Determine the (x, y) coordinate at the center of the cell enclosing the given text.  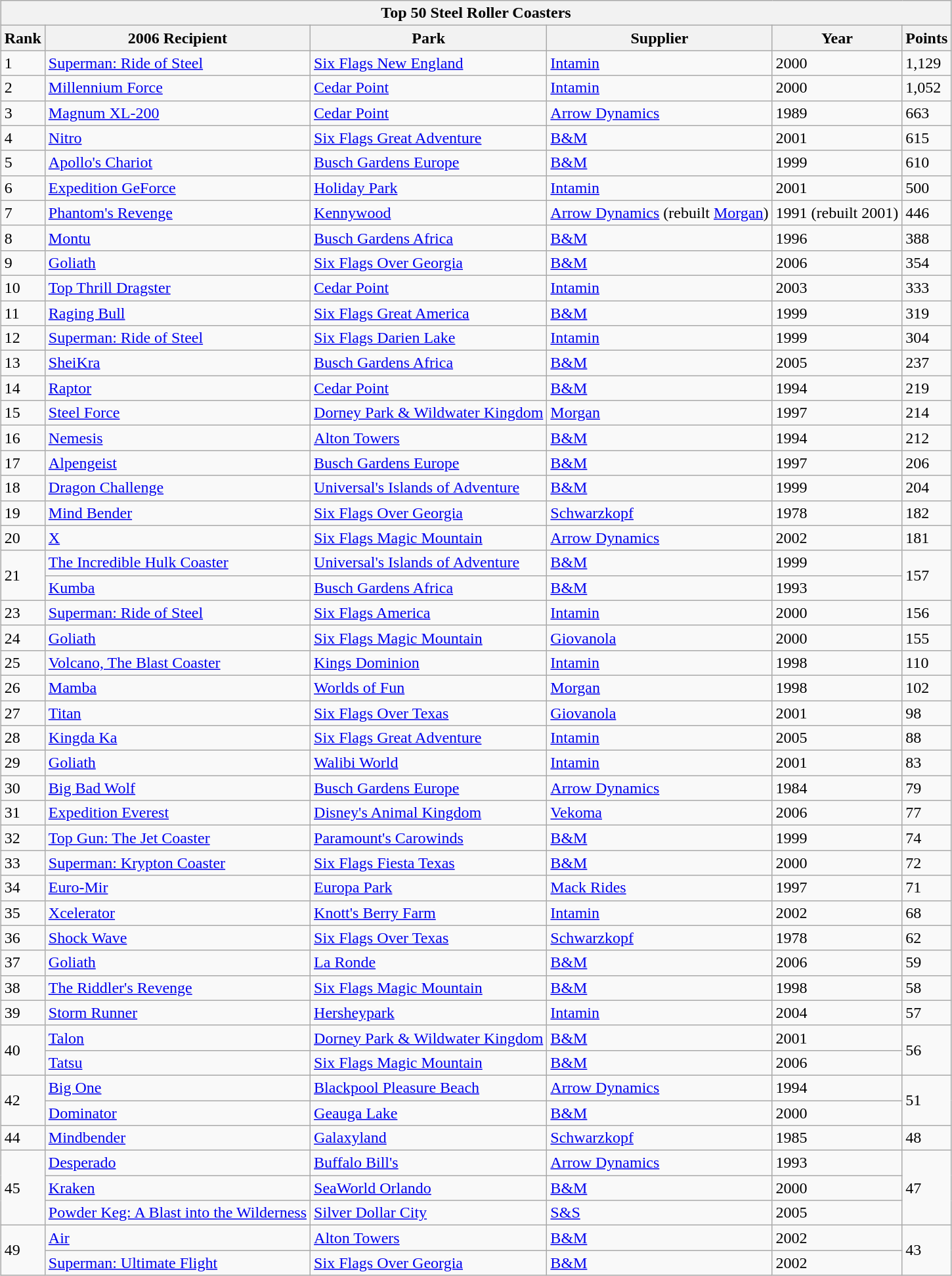
Kingda Ka (177, 738)
237 (927, 363)
181 (927, 538)
Millennium Force (177, 88)
71 (927, 888)
156 (927, 613)
44 (22, 1138)
304 (927, 338)
110 (927, 663)
Galaxyland (429, 1138)
79 (927, 788)
42 (22, 1100)
Vekoma (659, 813)
Big One (177, 1088)
Knott's Berry Farm (429, 913)
15 (22, 413)
Walibi World (429, 763)
Phantom's Revenge (177, 213)
39 (22, 1013)
1991 (rebuilt 2001) (837, 213)
62 (927, 938)
Six Flags America (429, 613)
214 (927, 413)
Six Flags New England (429, 63)
Shock Wave (177, 938)
36 (22, 938)
72 (927, 863)
615 (927, 138)
Xcelerator (177, 913)
212 (927, 438)
Disney's Animal Kingdom (429, 813)
25 (22, 663)
13 (22, 363)
Year (837, 38)
Apollo's Chariot (177, 163)
Kennywood (429, 213)
SeaWorld Orlando (429, 1188)
2004 (837, 1013)
43 (927, 1250)
500 (927, 188)
32 (22, 838)
Superman: Ultimate Flight (177, 1263)
Dragon Challenge (177, 488)
219 (927, 388)
182 (927, 513)
23 (22, 613)
7 (22, 213)
Six Flags Fiesta Texas (429, 863)
8 (22, 238)
Paramount's Carowinds (429, 838)
24 (22, 638)
68 (927, 913)
27 (22, 713)
59 (927, 963)
Holiday Park (429, 188)
4 (22, 138)
Blackpool Pleasure Beach (429, 1088)
2006 Recipient (177, 38)
11 (22, 313)
Mind Bender (177, 513)
610 (927, 163)
2003 (837, 288)
14 (22, 388)
77 (927, 813)
Top Gun: The Jet Coaster (177, 838)
Europa Park (429, 888)
Magnum XL-200 (177, 113)
45 (22, 1188)
SheiKra (177, 363)
12 (22, 338)
1,052 (927, 88)
Expedition GeForce (177, 188)
3 (22, 113)
51 (927, 1100)
Top Thrill Dragster (177, 288)
21 (22, 575)
Top 50 Steel Roller Coasters (476, 13)
48 (927, 1138)
29 (22, 763)
663 (927, 113)
74 (927, 838)
Six Flags Darien Lake (429, 338)
Arrow Dynamics (rebuilt Morgan) (659, 213)
Euro-Mir (177, 888)
83 (927, 763)
Six Flags Great America (429, 313)
102 (927, 688)
1,129 (927, 63)
34 (22, 888)
Desperado (177, 1163)
354 (927, 263)
49 (22, 1250)
19 (22, 513)
10 (22, 288)
1989 (837, 113)
S&S (659, 1213)
Montu (177, 238)
17 (22, 463)
88 (927, 738)
Air (177, 1238)
35 (22, 913)
333 (927, 288)
57 (927, 1013)
Rank (22, 38)
28 (22, 738)
Volcano, The Blast Coaster (177, 663)
Kumba (177, 588)
1984 (837, 788)
30 (22, 788)
Alpengeist (177, 463)
388 (927, 238)
1985 (837, 1138)
31 (22, 813)
Raptor (177, 388)
37 (22, 963)
Powder Keg: A Blast into the Wilderness (177, 1213)
Big Bad Wolf (177, 788)
446 (927, 213)
204 (927, 488)
Points (927, 38)
47 (927, 1188)
Worlds of Fun (429, 688)
319 (927, 313)
20 (22, 538)
9 (22, 263)
16 (22, 438)
155 (927, 638)
Mack Rides (659, 888)
Silver Dollar City (429, 1213)
Steel Force (177, 413)
1996 (837, 238)
X (177, 538)
26 (22, 688)
98 (927, 713)
Hersheypark (429, 1013)
157 (927, 575)
Supplier (659, 38)
58 (927, 988)
206 (927, 463)
Nemesis (177, 438)
La Ronde (429, 963)
18 (22, 488)
Titan (177, 713)
The Incredible Hulk Coaster (177, 563)
Expedition Everest (177, 813)
6 (22, 188)
Raging Bull (177, 313)
56 (927, 1050)
Superman: Krypton Coaster (177, 863)
Tatsu (177, 1063)
Storm Runner (177, 1013)
Mamba (177, 688)
40 (22, 1050)
Nitro (177, 138)
The Riddler's Revenge (177, 988)
Geauga Lake (429, 1113)
Kings Dominion (429, 663)
Talon (177, 1038)
2 (22, 88)
1 (22, 63)
5 (22, 163)
Mindbender (177, 1138)
33 (22, 863)
Dominator (177, 1113)
Kraken (177, 1188)
38 (22, 988)
Buffalo Bill's (429, 1163)
Park (429, 38)
